Find where the given text appears and provide that cell's center as (X, Y) coordinate. 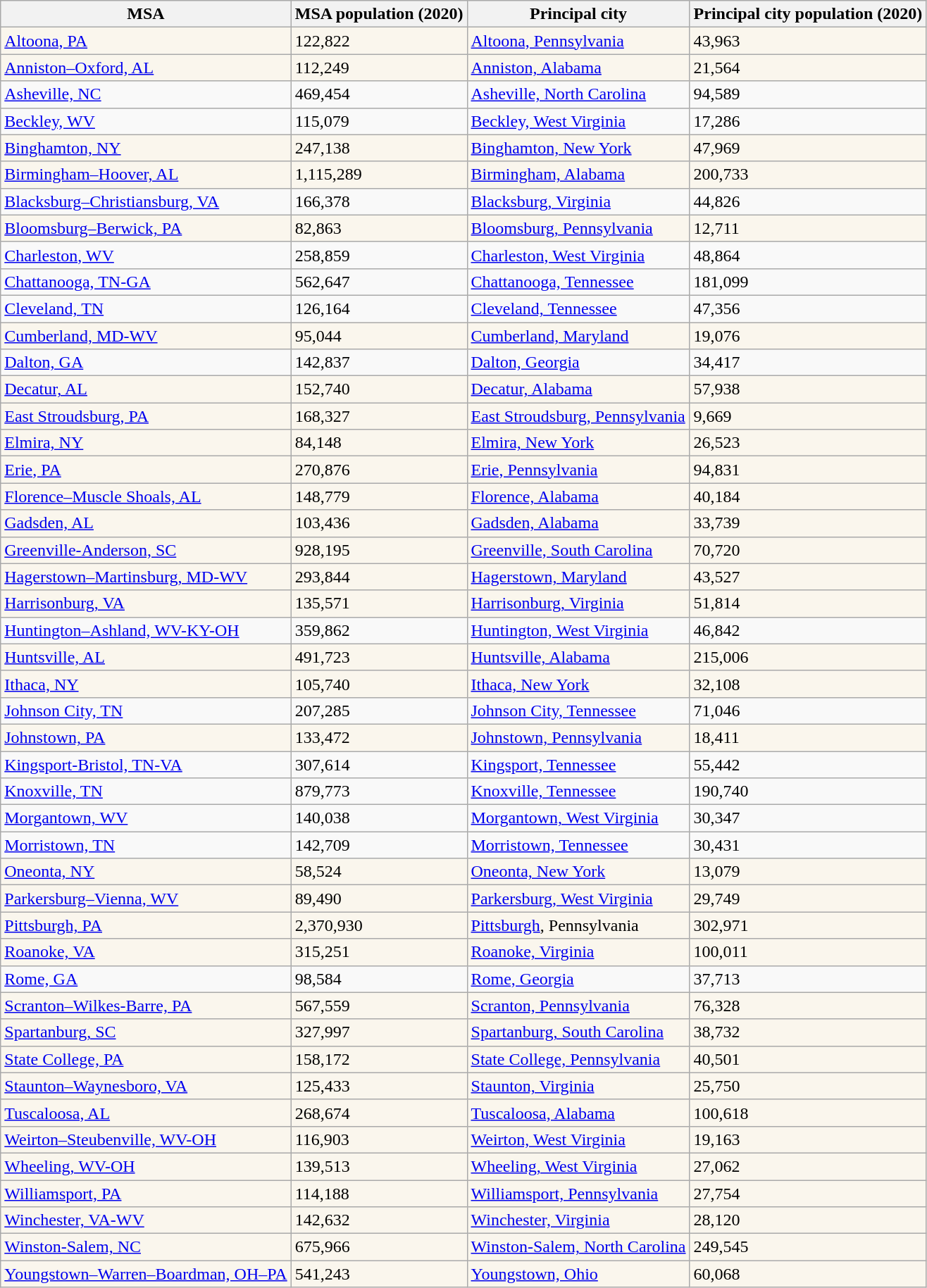
Blacksburg, Virginia (578, 201)
168,327 (379, 416)
Beckley, WV (146, 121)
Binghamton, NY (146, 148)
40,184 (808, 496)
33,739 (808, 523)
142,709 (379, 845)
270,876 (379, 470)
70,720 (808, 550)
State College, PA (146, 1059)
Tuscaloosa, AL (146, 1113)
Morristown, Tennessee (578, 845)
207,285 (379, 711)
Decatur, Alabama (578, 389)
Huntsville, Alabama (578, 657)
126,164 (379, 308)
Huntsville, AL (146, 657)
105,740 (379, 684)
Staunton, Virginia (578, 1086)
Elmira, NY (146, 443)
19,076 (808, 336)
148,779 (379, 496)
Beckley, West Virginia (578, 121)
Bloomsburg, Pennsylvania (578, 228)
133,472 (379, 737)
71,046 (808, 711)
268,674 (379, 1113)
258,859 (379, 255)
26,523 (808, 443)
247,138 (379, 148)
Winchester, Virginia (578, 1220)
51,814 (808, 604)
Chattanooga, Tennessee (578, 282)
Anniston, Alabama (578, 68)
879,773 (379, 792)
Williamsport, PA (146, 1194)
Altoona, PA (146, 41)
44,826 (808, 201)
Rome, GA (146, 979)
13,079 (808, 872)
46,842 (808, 630)
Cumberland, MD-WV (146, 336)
47,356 (808, 308)
Charleston, West Virginia (578, 255)
Gadsden, AL (146, 523)
181,099 (808, 282)
152,740 (379, 389)
Weirton–Steubenville, WV-OH (146, 1139)
30,431 (808, 845)
140,038 (379, 818)
142,632 (379, 1220)
Johnstown, Pennsylvania (578, 737)
Harrisonburg, VA (146, 604)
675,966 (379, 1247)
293,844 (379, 577)
115,079 (379, 121)
94,589 (808, 94)
Harrisonburg, Virginia (578, 604)
359,862 (379, 630)
1,115,289 (379, 175)
Erie, PA (146, 470)
Staunton–Waynesboro, VA (146, 1086)
MSA (146, 14)
562,647 (379, 282)
Parkersburg, West Virginia (578, 899)
Oneonta, NY (146, 872)
315,251 (379, 952)
Bloomsburg–Berwick, PA (146, 228)
Kingsport, Tennessee (578, 764)
Elmira, New York (578, 443)
Anniston–Oxford, AL (146, 68)
Ithaca, NY (146, 684)
89,490 (379, 899)
100,618 (808, 1113)
190,740 (808, 792)
Morgantown, West Virginia (578, 818)
95,044 (379, 336)
Dalton, Georgia (578, 363)
Tuscaloosa, Alabama (578, 1113)
Blacksburg–Christiansburg, VA (146, 201)
Greenville, South Carolina (578, 550)
Ithaca, New York (578, 684)
Johnson City, TN (146, 711)
Morristown, TN (146, 845)
Binghamton, New York (578, 148)
21,564 (808, 68)
Weirton, West Virginia (578, 1139)
Spartanburg, SC (146, 1032)
Wheeling, WV-OH (146, 1166)
2,370,930 (379, 925)
Hagerstown–Martinsburg, MD-WV (146, 577)
Pittsburgh, Pennsylvania (578, 925)
East Stroudsburg, Pennsylvania (578, 416)
East Stroudsburg, PA (146, 416)
491,723 (379, 657)
Roanoke, Virginia (578, 952)
Dalton, GA (146, 363)
Pittsburgh, PA (146, 925)
Decatur, AL (146, 389)
47,969 (808, 148)
18,411 (808, 737)
Winston-Salem, NC (146, 1247)
302,971 (808, 925)
State College, Pennsylvania (578, 1059)
40,501 (808, 1059)
Rome, Georgia (578, 979)
94,831 (808, 470)
38,732 (808, 1032)
Erie, Pennsylvania (578, 470)
19,163 (808, 1139)
Kingsport-Bristol, TN-VA (146, 764)
Youngstown–Warren–Boardman, OH–PA (146, 1274)
Asheville, North Carolina (578, 94)
Huntington, West Virginia (578, 630)
Youngstown, Ohio (578, 1274)
76,328 (808, 1006)
158,172 (379, 1059)
17,286 (808, 121)
37,713 (808, 979)
Cleveland, TN (146, 308)
Oneonta, New York (578, 872)
Morgantown, WV (146, 818)
567,559 (379, 1006)
Chattanooga, TN-GA (146, 282)
43,963 (808, 41)
MSA population (2020) (379, 14)
114,188 (379, 1194)
60,068 (808, 1274)
58,524 (379, 872)
12,711 (808, 228)
Parkersburg–Vienna, WV (146, 899)
Knoxville, TN (146, 792)
30,347 (808, 818)
27,754 (808, 1194)
98,584 (379, 979)
Charleston, WV (146, 255)
928,195 (379, 550)
34,417 (808, 363)
82,863 (379, 228)
112,249 (379, 68)
Greenville-Anderson, SC (146, 550)
135,571 (379, 604)
Florence–Muscle Shoals, AL (146, 496)
Cumberland, Maryland (578, 336)
84,148 (379, 443)
Wheeling, West Virginia (578, 1166)
116,903 (379, 1139)
139,513 (379, 1166)
25,750 (808, 1086)
Roanoke, VA (146, 952)
Asheville, NC (146, 94)
469,454 (379, 94)
Principal city (578, 14)
Principal city population (2020) (808, 14)
28,120 (808, 1220)
55,442 (808, 764)
Altoona, Pennsylvania (578, 41)
Scranton, Pennsylvania (578, 1006)
9,669 (808, 416)
Hagerstown, Maryland (578, 577)
166,378 (379, 201)
215,006 (808, 657)
541,243 (379, 1274)
Florence, Alabama (578, 496)
43,527 (808, 577)
Cleveland, Tennessee (578, 308)
Birmingham, Alabama (578, 175)
125,433 (379, 1086)
29,749 (808, 899)
57,938 (808, 389)
122,822 (379, 41)
327,997 (379, 1032)
Winston-Salem, North Carolina (578, 1247)
Williamsport, Pennsylvania (578, 1194)
200,733 (808, 175)
Spartanburg, South Carolina (578, 1032)
103,436 (379, 523)
Birmingham–Hoover, AL (146, 175)
249,545 (808, 1247)
Johnstown, PA (146, 737)
Knoxville, Tennessee (578, 792)
100,011 (808, 952)
Gadsden, Alabama (578, 523)
307,614 (379, 764)
Winchester, VA-WV (146, 1220)
Scranton–Wilkes-Barre, PA (146, 1006)
48,864 (808, 255)
Huntington–Ashland, WV-KY-OH (146, 630)
142,837 (379, 363)
27,062 (808, 1166)
32,108 (808, 684)
Johnson City, Tennessee (578, 711)
